Determine the [X, Y] coordinate at the center of the cell enclosing the given text.  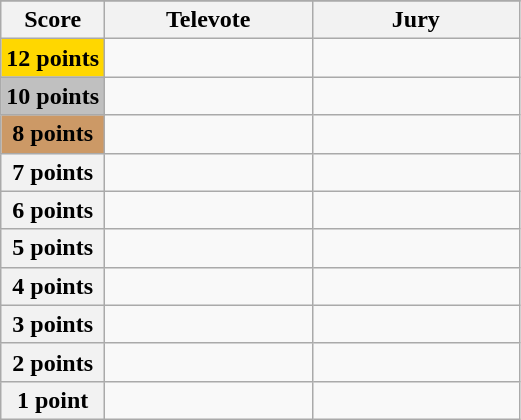
3 points [53, 324]
5 points [53, 248]
7 points [53, 172]
1 point [53, 400]
2 points [53, 362]
Jury [416, 20]
4 points [53, 286]
10 points [53, 96]
Score [53, 20]
8 points [53, 134]
6 points [53, 210]
Televote [209, 20]
12 points [53, 58]
